Extract the (X, Y) coordinate from the center of the cell holding the provided text.  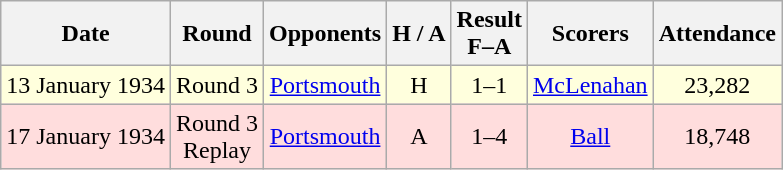
H (419, 85)
Scorers (590, 34)
1–4 (489, 136)
Date (86, 34)
Ball (590, 136)
13 January 1934 (86, 85)
Attendance (717, 34)
1–1 (489, 85)
18,748 (717, 136)
McLenahan (590, 85)
Round 3 (216, 85)
17 January 1934 (86, 136)
23,282 (717, 85)
A (419, 136)
H / A (419, 34)
ResultF–A (489, 34)
Opponents (326, 34)
Round 3Replay (216, 136)
Round (216, 34)
